Identify which cell holds the provided text, then report its (X, Y) central coordinate. 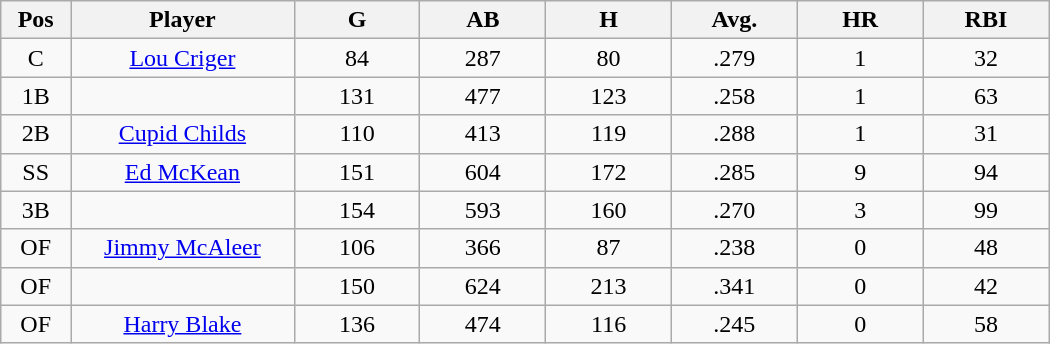
.270 (734, 210)
624 (483, 286)
.285 (734, 172)
172 (609, 172)
366 (483, 248)
Cupid Childs (183, 134)
Lou Criger (183, 58)
154 (357, 210)
94 (986, 172)
48 (986, 248)
287 (483, 58)
84 (357, 58)
116 (609, 324)
3B (36, 210)
.258 (734, 96)
160 (609, 210)
C (36, 58)
HR (860, 20)
AB (483, 20)
3 (860, 210)
150 (357, 286)
Avg. (734, 20)
213 (609, 286)
99 (986, 210)
63 (986, 96)
.279 (734, 58)
G (357, 20)
2B (36, 134)
474 (483, 324)
42 (986, 286)
RBI (986, 20)
H (609, 20)
123 (609, 96)
.238 (734, 248)
.245 (734, 324)
604 (483, 172)
9 (860, 172)
413 (483, 134)
151 (357, 172)
Pos (36, 20)
119 (609, 134)
131 (357, 96)
80 (609, 58)
.288 (734, 134)
Jimmy McAleer (183, 248)
110 (357, 134)
106 (357, 248)
32 (986, 58)
136 (357, 324)
Ed McKean (183, 172)
58 (986, 324)
87 (609, 248)
1B (36, 96)
Player (183, 20)
SS (36, 172)
477 (483, 96)
.341 (734, 286)
593 (483, 210)
Harry Blake (183, 324)
31 (986, 134)
